Locate the cell with the specified text and output its (X, Y) center coordinate. 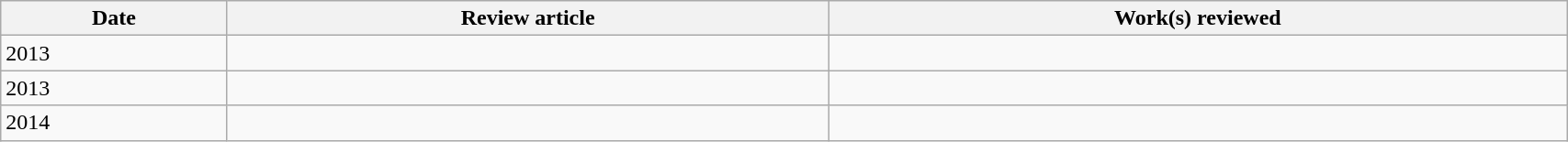
Review article (527, 18)
Date (114, 18)
Work(s) reviewed (1198, 18)
2014 (114, 123)
